Capture the cell that displays the provided text and extract its (X, Y) central coordinate. 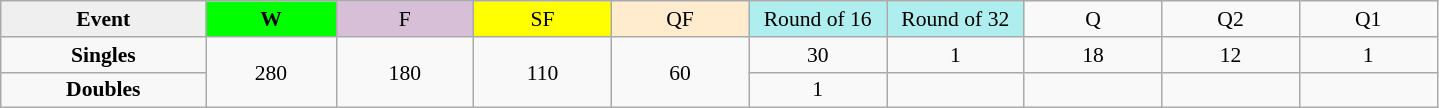
F (405, 19)
Q1 (1368, 19)
Round of 16 (818, 19)
Q (1093, 19)
Q2 (1231, 19)
W (271, 19)
QF (680, 19)
Round of 32 (955, 19)
Event (104, 19)
180 (405, 72)
60 (680, 72)
SF (543, 19)
18 (1093, 55)
12 (1231, 55)
30 (818, 55)
110 (543, 72)
Singles (104, 55)
Doubles (104, 90)
280 (271, 72)
